Scan for the cell matching the given text and deliver its [x, y] coordinate at center. 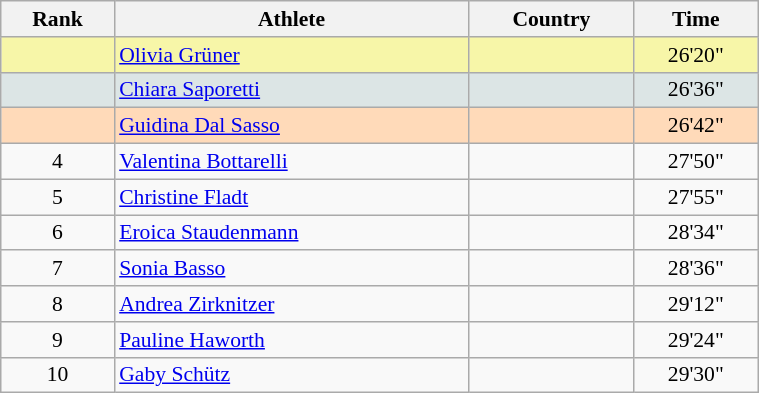
Country [552, 19]
6 [58, 233]
8 [58, 304]
Gaby Schütz [292, 375]
Time [696, 19]
27'50" [696, 162]
26'36" [696, 90]
29'12" [696, 304]
Chiara Saporetti [292, 90]
Olivia Grüner [292, 55]
Eroica Staudenmann [292, 233]
Andrea Zirknitzer [292, 304]
4 [58, 162]
28'34" [696, 233]
26'20" [696, 55]
9 [58, 340]
29'24" [696, 340]
Pauline Haworth [292, 340]
26'42" [696, 126]
28'36" [696, 269]
Valentina Bottarelli [292, 162]
Athlete [292, 19]
Christine Fladt [292, 197]
Guidina Dal Sasso [292, 126]
27'55" [696, 197]
Sonia Basso [292, 269]
5 [58, 197]
Rank [58, 19]
29'30" [696, 375]
10 [58, 375]
7 [58, 269]
